Capture the cell that displays the provided text and extract its [x, y] central coordinate. 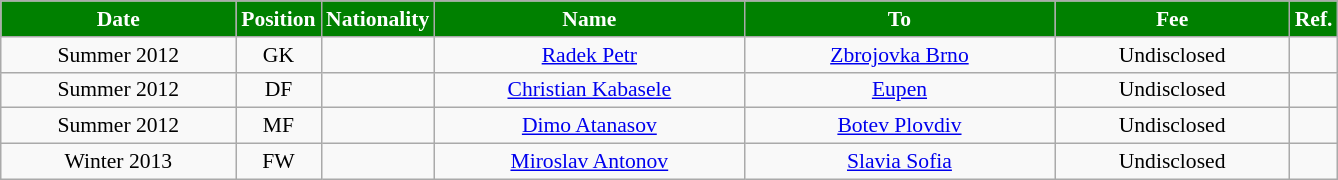
Winter 2013 [118, 162]
To [899, 19]
Miroslav Antonov [589, 162]
Slavia Sofia [899, 162]
Ref. [1314, 19]
Fee [1172, 19]
Botev Plovdiv [899, 126]
MF [278, 126]
Zbrojovka Brno [899, 55]
Nationality [378, 19]
Name [589, 19]
Dimo Atanasov [589, 126]
FW [278, 162]
DF [278, 90]
Date [118, 19]
Radek Petr [589, 55]
GK [278, 55]
Christian Kabasele [589, 90]
Position [278, 19]
Eupen [899, 90]
